Identify which cell holds the provided text, then report its (x, y) central coordinate. 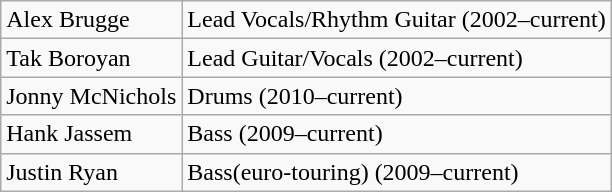
Lead Guitar/Vocals (2002–current) (396, 58)
Lead Vocals/Rhythm Guitar (2002–current) (396, 20)
Alex Brugge (92, 20)
Bass (2009–current) (396, 134)
Justin Ryan (92, 172)
Drums (2010–current) (396, 96)
Jonny McNichols (92, 96)
Tak Boroyan (92, 58)
Bass(euro-touring) (2009–current) (396, 172)
Hank Jassem (92, 134)
